Determine the [x, y] coordinate at the center of the cell enclosing the given text.  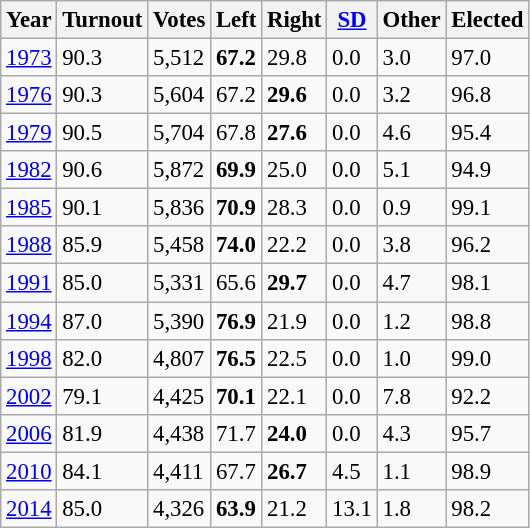
7.8 [412, 396]
4,326 [180, 509]
3.8 [412, 245]
1991 [29, 283]
90.1 [102, 208]
2006 [29, 433]
99.1 [488, 208]
98.2 [488, 509]
Year [29, 20]
5,872 [180, 170]
4.6 [412, 133]
5,331 [180, 283]
2002 [29, 396]
67.8 [236, 133]
5,704 [180, 133]
28.3 [294, 208]
29.8 [294, 58]
82.0 [102, 358]
90.6 [102, 170]
67.7 [236, 471]
3.2 [412, 95]
97.0 [488, 58]
4.7 [412, 283]
5,604 [180, 95]
76.5 [236, 358]
71.7 [236, 433]
29.7 [294, 283]
96.8 [488, 95]
Left [236, 20]
21.2 [294, 509]
Turnout [102, 20]
5.1 [412, 170]
90.5 [102, 133]
85.9 [102, 245]
29.6 [294, 95]
3.0 [412, 58]
22.5 [294, 358]
4.3 [412, 433]
25.0 [294, 170]
1.1 [412, 471]
99.0 [488, 358]
1.8 [412, 509]
84.1 [102, 471]
1979 [29, 133]
79.1 [102, 396]
22.1 [294, 396]
Elected [488, 20]
1994 [29, 321]
5,390 [180, 321]
63.9 [236, 509]
2014 [29, 509]
1982 [29, 170]
4.5 [352, 471]
74.0 [236, 245]
69.9 [236, 170]
Votes [180, 20]
4,438 [180, 433]
24.0 [294, 433]
76.9 [236, 321]
Right [294, 20]
94.9 [488, 170]
22.2 [294, 245]
87.0 [102, 321]
4,807 [180, 358]
5,458 [180, 245]
2010 [29, 471]
4,411 [180, 471]
1988 [29, 245]
5,836 [180, 208]
96.2 [488, 245]
92.2 [488, 396]
21.9 [294, 321]
81.9 [102, 433]
26.7 [294, 471]
70.9 [236, 208]
13.1 [352, 509]
0.9 [412, 208]
98.9 [488, 471]
27.6 [294, 133]
95.4 [488, 133]
Other [412, 20]
65.6 [236, 283]
1998 [29, 358]
4,425 [180, 396]
SD [352, 20]
5,512 [180, 58]
1.0 [412, 358]
1.2 [412, 321]
1985 [29, 208]
1976 [29, 95]
98.8 [488, 321]
98.1 [488, 283]
70.1 [236, 396]
95.7 [488, 433]
1973 [29, 58]
